Find where the given text appears and provide that cell's center as (x, y) coordinate. 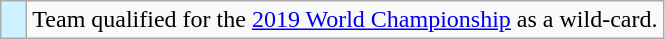
Team qualified for the 2019 World Championship as a wild-card. (345, 20)
